Pinpoint the cell where the given text exists, returning its (X, Y) midpoint coordinate. 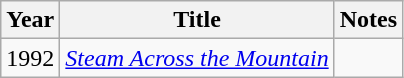
Year (30, 20)
1992 (30, 58)
Notes (368, 20)
Title (197, 20)
Steam Across the Mountain (197, 58)
